Determine the [X, Y] coordinate at the center of the cell enclosing the given text.  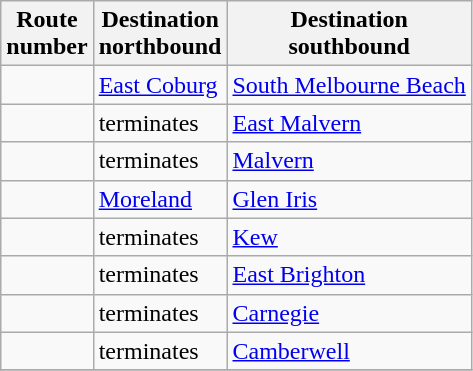
Camberwell [349, 351]
Destinationnorthbound [160, 34]
East Malvern [349, 123]
East Coburg [160, 85]
South Melbourne Beach [349, 85]
Malvern [349, 161]
Carnegie [349, 313]
Moreland [160, 199]
Routenumber [47, 34]
Glen Iris [349, 199]
East Brighton [349, 275]
Kew [349, 237]
Destinationsouthbound [349, 34]
